Scan for the cell matching the given text and deliver its [X, Y] coordinate at center. 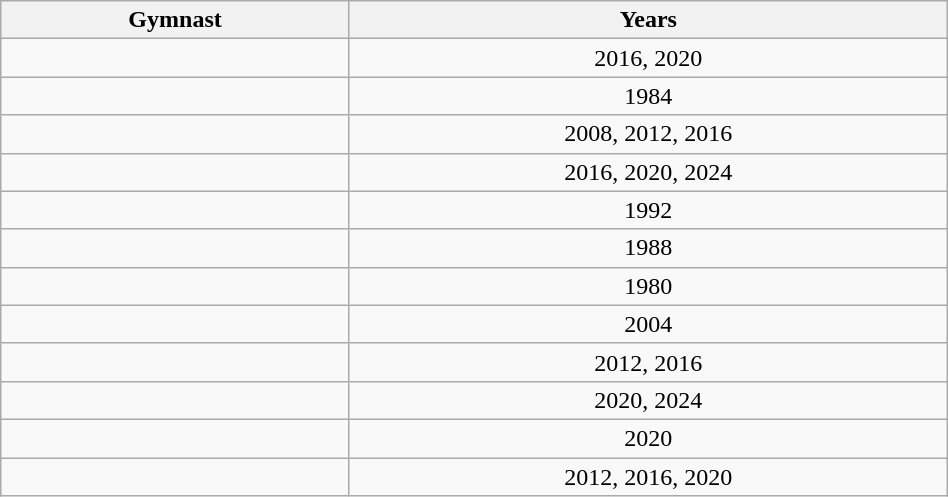
Years [648, 20]
1988 [648, 248]
2008, 2012, 2016 [648, 134]
1992 [648, 210]
2020 [648, 438]
Gymnast [176, 20]
2016, 2020 [648, 58]
2004 [648, 324]
1984 [648, 96]
1980 [648, 286]
2016, 2020, 2024 [648, 172]
2012, 2016 [648, 362]
2020, 2024 [648, 400]
2012, 2016, 2020 [648, 477]
